Locate the cell with the specified text and output its [x, y] center coordinate. 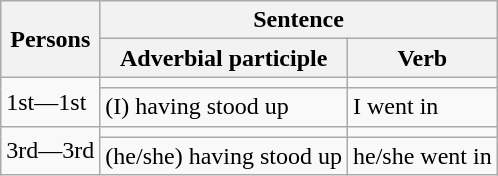
1st—1st [50, 102]
(he/she) having stood up [224, 156]
he/she went in [422, 156]
(I) having stood up [224, 107]
Adverbial participle [224, 58]
I went in [422, 107]
3rd—3rd [50, 150]
Verb [422, 58]
Persons [50, 39]
Sentence [298, 20]
